For the text-containing cell, return its midpoint in (x, y) coordinate format. 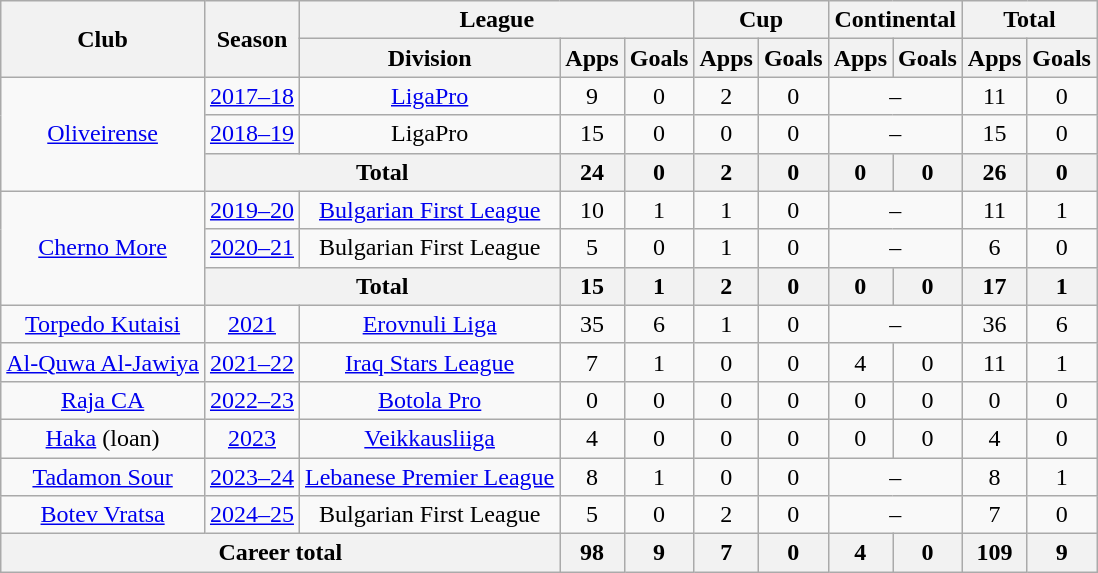
2024–25 (252, 515)
Torpedo Kutaisi (103, 324)
2021 (252, 324)
Oliveirense (103, 134)
Continental (895, 20)
Raja CA (103, 400)
2022–23 (252, 400)
Season (252, 39)
Cherno More (103, 248)
League (497, 20)
Division (430, 58)
Iraq Stars League (430, 362)
2019–20 (252, 210)
2023 (252, 438)
2020–21 (252, 248)
Botola Pro (430, 400)
2017–18 (252, 96)
109 (994, 553)
24 (592, 172)
Al-Quwa Al-Jawiya (103, 362)
Tadamon Sour (103, 477)
2018–19 (252, 134)
2023–24 (252, 477)
Career total (280, 553)
Lebanese Premier League (430, 477)
26 (994, 172)
Haka (loan) (103, 438)
98 (592, 553)
Cup (761, 20)
Club (103, 39)
36 (994, 324)
17 (994, 286)
Botev Vratsa (103, 515)
35 (592, 324)
Veikkausliiga (430, 438)
Erovnuli Liga (430, 324)
10 (592, 210)
2021–22 (252, 362)
